Detect which cell encompasses the target text, then output its (x, y) center coordinate. 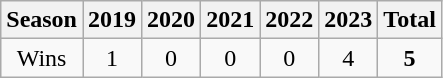
4 (348, 58)
Total (410, 20)
2020 (172, 20)
2022 (290, 20)
Season (42, 20)
Wins (42, 58)
5 (410, 58)
2023 (348, 20)
2019 (112, 20)
1 (112, 58)
2021 (230, 20)
